Extract the [x, y] coordinate from the center of the cell holding the provided text.  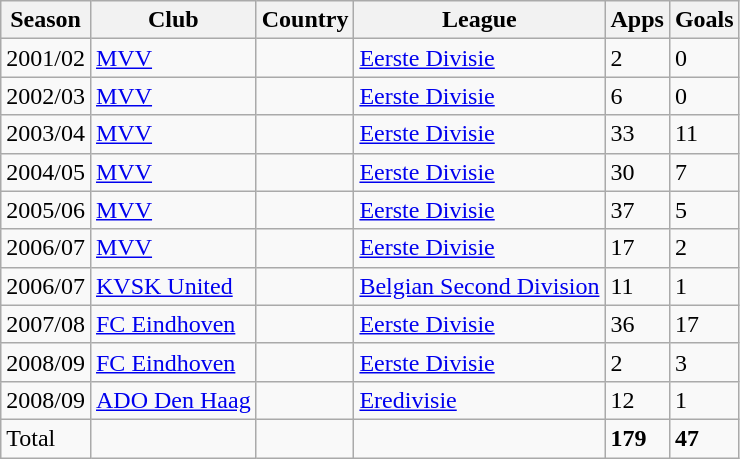
2001/02 [46, 58]
6 [637, 96]
Apps [637, 20]
2007/08 [46, 324]
2002/03 [46, 96]
Season [46, 20]
30 [637, 172]
37 [637, 210]
League [480, 20]
33 [637, 134]
2003/04 [46, 134]
47 [704, 438]
Belgian Second Division [480, 286]
Total [46, 438]
5 [704, 210]
ADO Den Haag [173, 400]
36 [637, 324]
2004/05 [46, 172]
Goals [704, 20]
179 [637, 438]
12 [637, 400]
3 [704, 362]
KVSK United [173, 286]
7 [704, 172]
Country [305, 20]
2005/06 [46, 210]
Club [173, 20]
Eredivisie [480, 400]
